Capture the cell that displays the provided text and extract its [x, y] central coordinate. 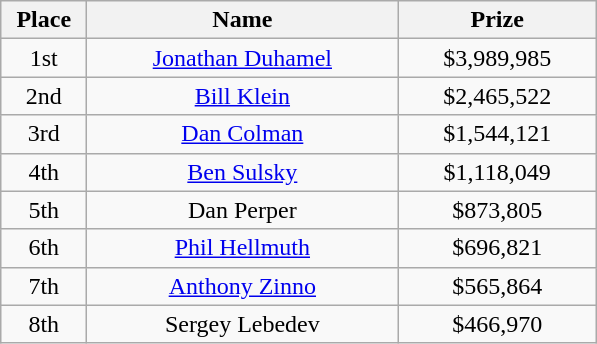
5th [44, 210]
$1,544,121 [498, 134]
2nd [44, 96]
3rd [44, 134]
Anthony Zinno [242, 286]
7th [44, 286]
Ben Sulsky [242, 172]
Bill Klein [242, 96]
Phil Hellmuth [242, 248]
$696,821 [498, 248]
$2,465,522 [498, 96]
$1,118,049 [498, 172]
Place [44, 20]
Prize [498, 20]
Dan Colman [242, 134]
Jonathan Duhamel [242, 58]
Dan Perper [242, 210]
$873,805 [498, 210]
Name [242, 20]
Sergey Lebedev [242, 324]
1st [44, 58]
$565,864 [498, 286]
$3,989,985 [498, 58]
$466,970 [498, 324]
6th [44, 248]
4th [44, 172]
8th [44, 324]
